Detect which cell encompasses the target text, then output its [x, y] center coordinate. 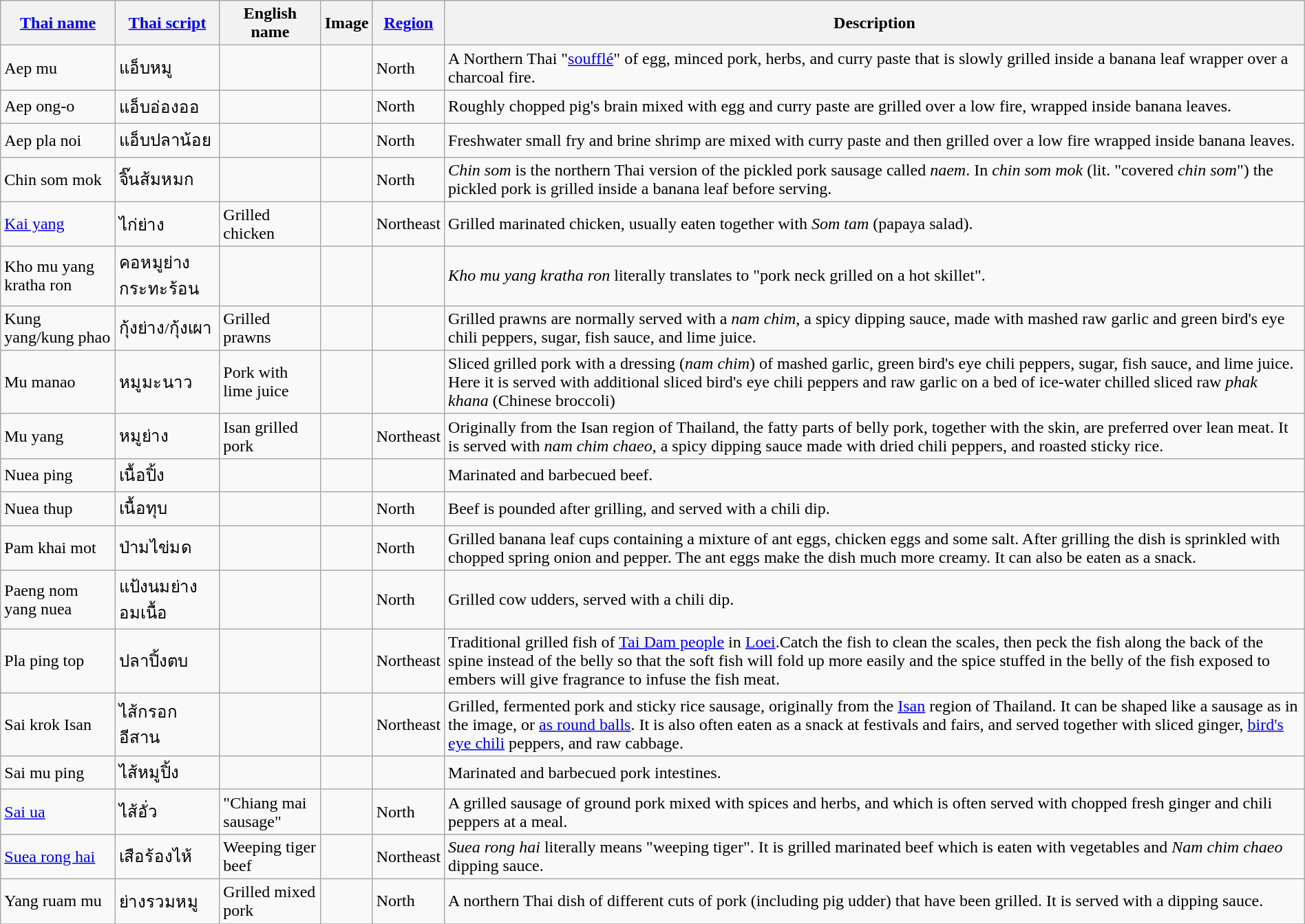
Freshwater small fry and brine shrimp are mixed with curry paste and then grilled over a low fire wrapped inside banana leaves. [875, 140]
Mu manao [58, 382]
Thai name [58, 23]
Aep mu [58, 67]
Image [347, 23]
ไส้หมูปิ้ง [167, 773]
Kho mu yang kratha ron literally translates to "pork neck grilled on a hot skillet". [875, 276]
เนื้อปิ้ง [167, 475]
เสือร้องไห้ [167, 856]
แป้งนมย่างอมเนื้อ [167, 600]
ย่างรวมหมู [167, 901]
แอ็บปลาน้อย [167, 140]
คอหมูย่างกระทะร้อน [167, 276]
Sai ua [58, 812]
Isan grilled pork [270, 436]
Grilled mixed pork [270, 901]
Kho mu yang kratha ron [58, 276]
Region [408, 23]
Marinated and barbecued pork intestines. [875, 773]
A Northern Thai "soufflé" of egg, minced pork, herbs, and curry paste that is slowly grilled inside a banana leaf wrapper over a charcoal fire. [875, 67]
Thai script [167, 23]
Aep ong-o [58, 107]
Description [875, 23]
Grilled cow udders, served with a chili dip. [875, 600]
Suea rong hai literally means "weeping tiger". It is grilled marinated beef which is eaten with vegetables and Nam chim chaeo dipping sauce. [875, 856]
Weeping tiger beef [270, 856]
Grilled prawns [270, 327]
หมูมะนาว [167, 382]
เนื้อทุบ [167, 509]
"Chiang mai sausage" [270, 812]
Kai yang [58, 224]
กุ้งย่าง/กุ้งเผา [167, 327]
Paeng nom yang nuea [58, 600]
Pam khai mot [58, 548]
Marinated and barbecued beef. [875, 475]
Kung yang/kung phao [58, 327]
Chin som mok [58, 179]
A grilled sausage of ground pork mixed with spices and herbs, and which is often served with chopped fresh ginger and chili peppers at a meal. [875, 812]
แอ็บหมู [167, 67]
Mu yang [58, 436]
English name [270, 23]
Nuea thup [58, 509]
Pork with lime juice [270, 382]
Nuea ping [58, 475]
Yang ruam mu [58, 901]
Grilled chicken [270, 224]
หมูย่าง [167, 436]
Suea rong hai [58, 856]
จิ๊นส้มหมก [167, 179]
Grilled marinated chicken, usually eaten together with Som tam (papaya salad). [875, 224]
ไก่ย่าง [167, 224]
ป่ามไข่มด [167, 548]
ไส้กรอกอีสาน [167, 724]
Sai mu ping [58, 773]
Beef is pounded after grilling, and served with a chili dip. [875, 509]
แอ็บอ่องออ [167, 107]
Sai krok Isan [58, 724]
Pla ping top [58, 661]
Aep pla noi [58, 140]
ปลาปิ้งตบ [167, 661]
Roughly chopped pig's brain mixed with egg and curry paste are grilled over a low fire, wrapped inside banana leaves. [875, 107]
ไส้อั่ว [167, 812]
A northern Thai dish of different cuts of pork (including pig udder) that have been grilled. It is served with a dipping sauce. [875, 901]
